Return (x, y) of the center of cell containing provided text 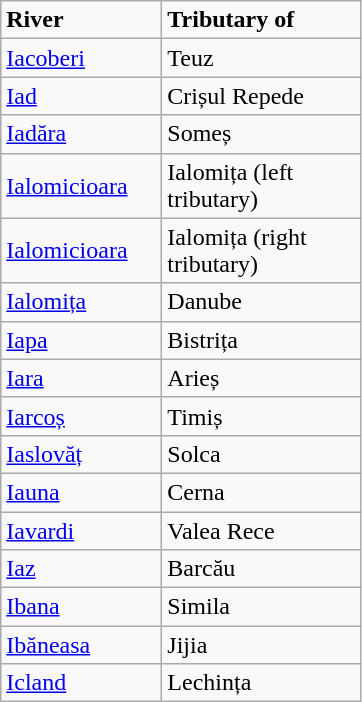
Ibana (82, 607)
Icland (82, 683)
Iarcoș (82, 416)
River (82, 20)
Iaz (82, 569)
Arieș (262, 378)
Iaslovăț (82, 454)
Iavardi (82, 531)
Jijia (262, 645)
Lechința (262, 683)
Timiș (262, 416)
Iadăra (82, 134)
Ibăneasa (82, 645)
Ialomița (right tributary) (262, 250)
Tributary of (262, 20)
Ialomița (82, 302)
Barcău (262, 569)
Cerna (262, 492)
Teuz (262, 58)
Crișul Repede (262, 96)
Simila (262, 607)
Someș (262, 134)
Valea Rece (262, 531)
Solca (262, 454)
Bistrița (262, 340)
Danube (262, 302)
Iauna (82, 492)
Iacoberi (82, 58)
Iad (82, 96)
Iapa (82, 340)
Ialomița (left tributary) (262, 186)
Iara (82, 378)
